Detect which cell encompasses the target text, then output its [X, Y] center coordinate. 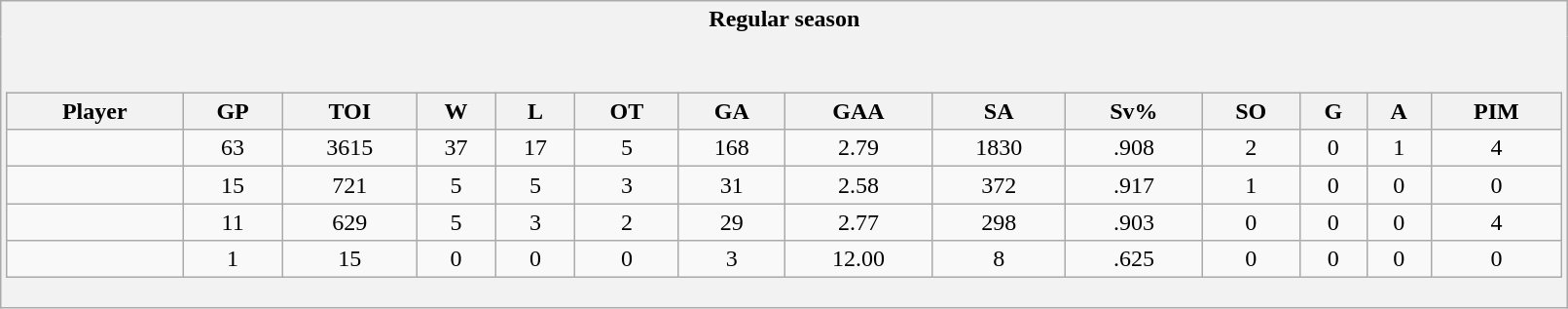
29 [732, 222]
A [1399, 111]
Player [95, 111]
SA [999, 111]
.625 [1134, 259]
298 [999, 222]
GA [732, 111]
2.58 [858, 185]
Regular season [784, 19]
SO [1251, 111]
GAA [858, 111]
Sv% [1134, 111]
37 [456, 148]
11 [234, 222]
G [1333, 111]
3615 [350, 148]
63 [234, 148]
168 [732, 148]
GP [234, 111]
2.77 [858, 222]
.908 [1134, 148]
1830 [999, 148]
721 [350, 185]
372 [999, 185]
12.00 [858, 259]
17 [535, 148]
TOI [350, 111]
.917 [1134, 185]
8 [999, 259]
2.79 [858, 148]
629 [350, 222]
L [535, 111]
PIM [1496, 111]
OT [627, 111]
W [456, 111]
31 [732, 185]
.903 [1134, 222]
